Search for the cell housing the specified text and yield its (X, Y) center coordinate. 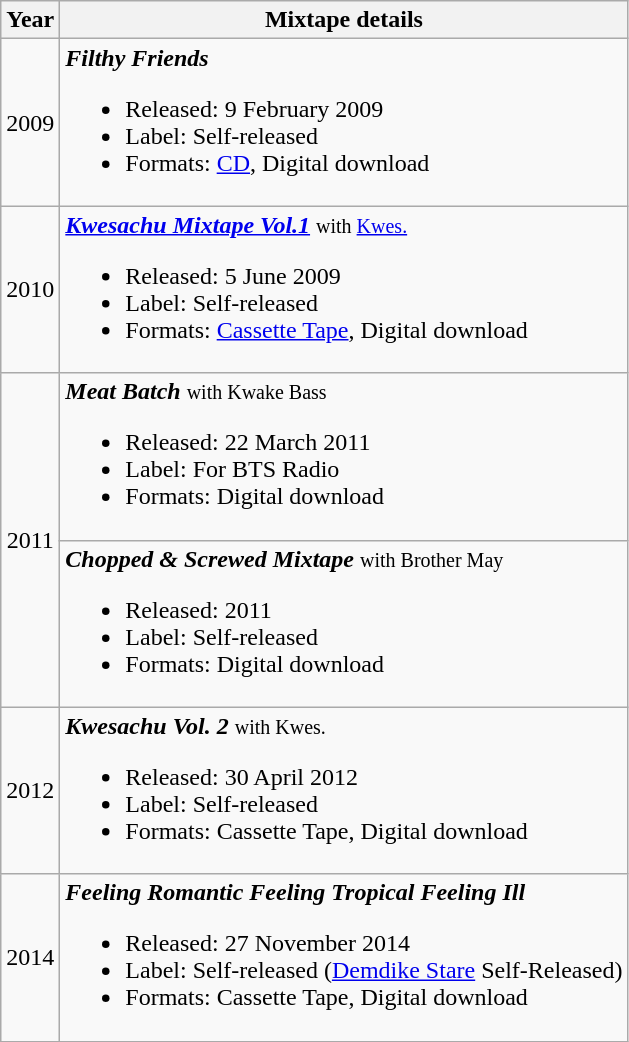
2009 (30, 122)
Mixtape details (344, 20)
2010 (30, 290)
Filthy FriendsReleased: 9 February 2009Label: Self-releasedFormats: CD, Digital download (344, 122)
2011 (30, 540)
Meat Batch with Kwake BassReleased: 22 March 2011Label: For BTS RadioFormats: Digital download (344, 456)
Chopped & Screwed Mixtape with Brother MayReleased: 2011Label: Self-releasedFormats: Digital download (344, 624)
Kwesachu Mixtape Vol.1 with Kwes.Released: 5 June 2009Label: Self-releasedFormats: Cassette Tape, Digital download (344, 290)
2014 (30, 958)
Kwesachu Vol. 2 with Kwes.Released: 30 April 2012Label: Self-releasedFormats: Cassette Tape, Digital download (344, 790)
2012 (30, 790)
Year (30, 20)
